For the text-containing cell, return its midpoint in [X, Y] coordinate format. 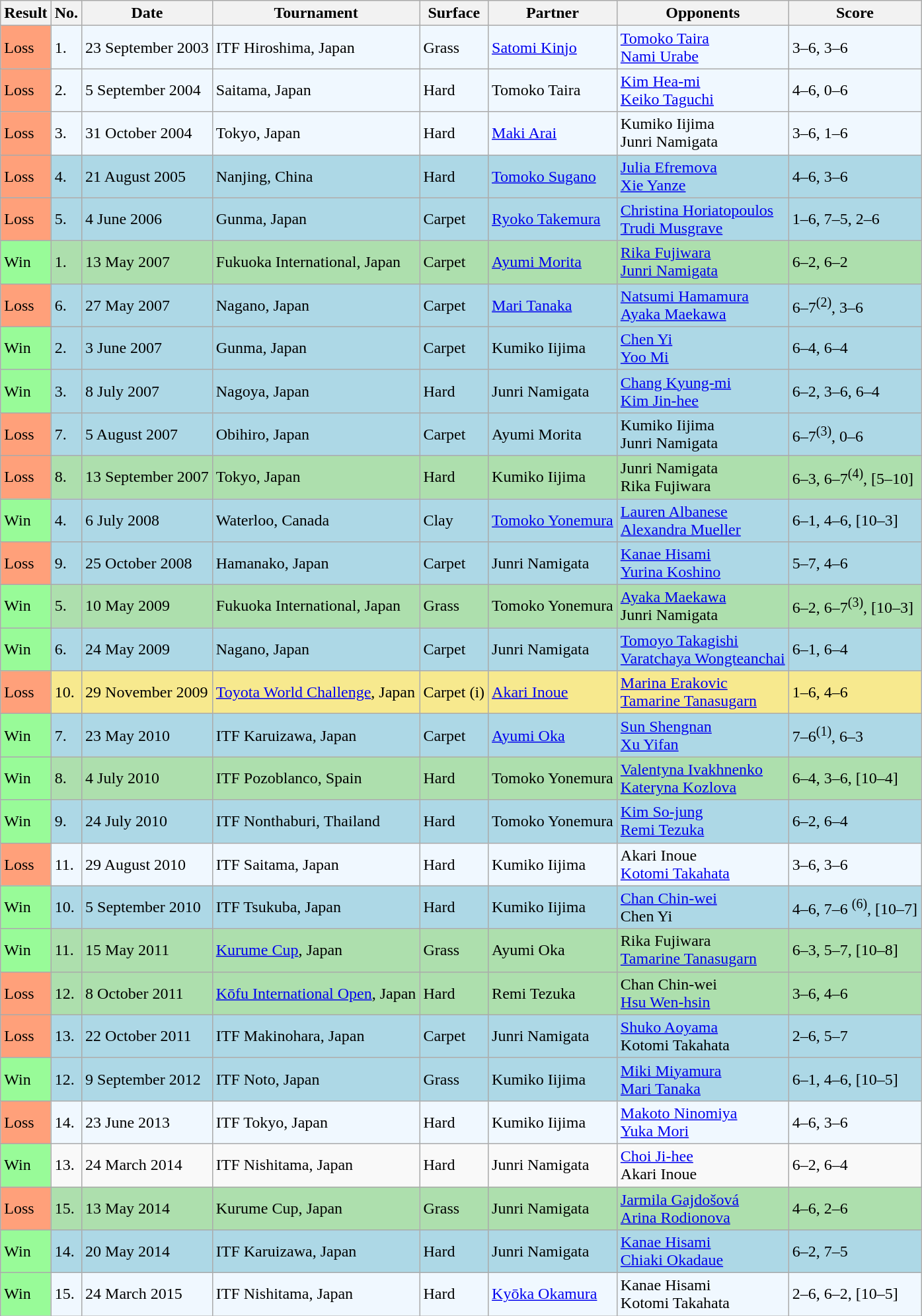
20 May 2014 [147, 1252]
Junri Namigata Rika Fujiwara [703, 477]
Jarmila Gajdošová Arina Rodionova [703, 1208]
13 May 2014 [147, 1208]
Result [26, 13]
Ayaka Maekawa Junri Namigata [703, 607]
Mari Tanaka [553, 305]
Tomoko Taira [553, 90]
Tomoko Taira Nami Urabe [703, 48]
ITF Makinohara, Japan [316, 1036]
25 October 2008 [147, 563]
Rika Fujiwara Tamarine Tanasugarn [703, 950]
6–3, 5–7, [10–8] [855, 950]
24 July 2010 [147, 821]
6–2, 7–5 [855, 1252]
6 July 2008 [147, 520]
Carpet (i) [454, 693]
23 May 2010 [147, 735]
6–2, 6–2 [855, 262]
2–6, 6–2, [10–5] [855, 1294]
Chang Kyung-mi Kim Jin-hee [703, 391]
Kim Hea-mi Keiko Taguchi [703, 90]
Kōfu International Open, Japan [316, 993]
24 May 2009 [147, 649]
6–7(2), 3–6 [855, 305]
6–4, 3–6, [10–4] [855, 779]
Surface [454, 13]
13 September 2007 [147, 477]
27 May 2007 [147, 305]
Kyōka Okamura [553, 1294]
No. [66, 13]
Toyota World Challenge, Japan [316, 693]
Score [855, 13]
Natsumi Hamamura Ayaka Maekawa [703, 305]
21 August 2005 [147, 176]
8 July 2007 [147, 391]
Kim So-jung Remi Tezuka [703, 821]
5 September 2004 [147, 90]
Saitama, Japan [316, 90]
ITF Tsukuba, Japan [316, 907]
Kanae Hisami Yurina Koshino [703, 563]
Maki Arai [553, 134]
10 May 2009 [147, 607]
ITF Pozoblanco, Spain [316, 779]
Tomoko Sugano [553, 176]
22 October 2011 [147, 1036]
Choi Ji-hee Akari Inoue [703, 1165]
ITF Nonthaburi, Thailand [316, 821]
6–3, 6–7(4), [5–10] [855, 477]
Lauren Albanese Alexandra Mueller [703, 520]
Chan Chin-wei Chen Yi [703, 907]
Opponents [703, 13]
Rika Fujiwara Junri Namigata [703, 262]
4 July 2010 [147, 779]
5–7, 4–6 [855, 563]
Akari Inoue Kotomi Takahata [703, 865]
4–6, 2–6 [855, 1208]
Tournament [316, 13]
Ryoko Takemura [553, 219]
6–1, 4–6, [10–3] [855, 520]
3–6, 1–6 [855, 134]
Nagoya, Japan [316, 391]
6–2, 6–7(3), [10–3] [855, 607]
Date [147, 13]
ITF Tokyo, Japan [316, 1122]
24 March 2015 [147, 1294]
Waterloo, Canada [316, 520]
7–6(1), 6–3 [855, 735]
Clay [454, 520]
29 August 2010 [147, 865]
6–4, 6–4 [855, 348]
6–2, 3–6, 6–4 [855, 391]
Chen Yi Yoo Mi [703, 348]
Kanae Hisami Chiaki Okadaue [703, 1252]
23 June 2013 [147, 1122]
Obihiro, Japan [316, 434]
Makoto Ninomiya Yuka Mori [703, 1122]
5 September 2010 [147, 907]
ITF Hiroshima, Japan [316, 48]
29 November 2009 [147, 693]
31 October 2004 [147, 134]
6–7(3), 0–6 [855, 434]
5 August 2007 [147, 434]
Akari Inoue [553, 693]
Christina Horiatopoulos Trudi Musgrave [703, 219]
Nanjing, China [316, 176]
24 March 2014 [147, 1165]
13 May 2007 [147, 262]
3–6, 4–6 [855, 993]
6–1, 4–6, [10–5] [855, 1079]
Marina Erakovic Tamarine Tanasugarn [703, 693]
Miki Miyamura Mari Tanaka [703, 1079]
Chan Chin-wei Hsu Wen-hsin [703, 993]
4–6, 7–6 (6), [10–7] [855, 907]
Sun Shengnan Xu Yifan [703, 735]
ITF Noto, Japan [316, 1079]
Julia Efremova Xie Yanze [703, 176]
1–6, 4–6 [855, 693]
Tomoyo Takagishi Varatchaya Wongteanchai [703, 649]
Shuko Aoyama Kotomi Takahata [703, 1036]
6–1, 6–4 [855, 649]
ITF Saitama, Japan [316, 865]
3 June 2007 [147, 348]
Satomi Kinjo [553, 48]
Valentyna Ivakhnenko Kateryna Kozlova [703, 779]
Remi Tezuka [553, 993]
8 October 2011 [147, 993]
1–6, 7–5, 2–6 [855, 219]
9 September 2012 [147, 1079]
Partner [553, 13]
Kanae Hisami Kotomi Takahata [703, 1294]
4 June 2006 [147, 219]
Hamanako, Japan [316, 563]
2–6, 5–7 [855, 1036]
4–6, 0–6 [855, 90]
23 September 2003 [147, 48]
15 May 2011 [147, 950]
